Extract the (X, Y) coordinate from the center of the cell holding the provided text.  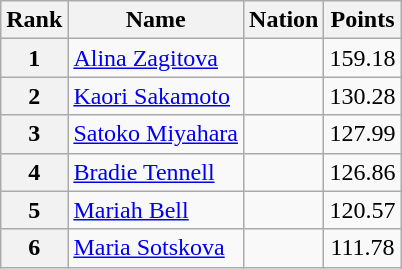
Maria Sotskova (156, 248)
111.78 (362, 248)
Name (156, 20)
5 (34, 210)
6 (34, 248)
Nation (284, 20)
2 (34, 96)
130.28 (362, 96)
Rank (34, 20)
120.57 (362, 210)
Satoko Miyahara (156, 134)
4 (34, 172)
Bradie Tennell (156, 172)
Mariah Bell (156, 210)
Kaori Sakamoto (156, 96)
3 (34, 134)
1 (34, 58)
126.86 (362, 172)
127.99 (362, 134)
159.18 (362, 58)
Alina Zagitova (156, 58)
Points (362, 20)
